Find where the given text appears and provide that cell's center as (X, Y) coordinate. 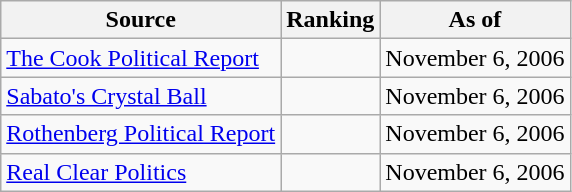
As of (475, 20)
Sabato's Crystal Ball (141, 96)
Source (141, 20)
Ranking (330, 20)
The Cook Political Report (141, 58)
Real Clear Politics (141, 172)
Rothenberg Political Report (141, 134)
